Output the [X, Y] coordinate of the center of the cell containing the given text.  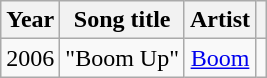
"Boom Up" [122, 58]
Year [30, 20]
Boom [220, 58]
2006 [30, 58]
Song title [122, 20]
Artist [220, 20]
